Locate the cell with the specified text and output its [X, Y] center coordinate. 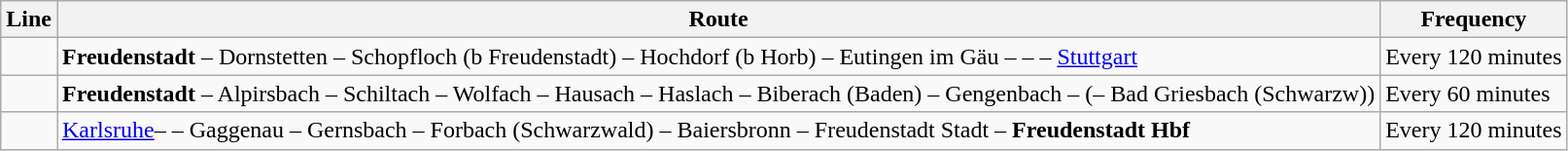
Freudenstadt – Alpirsbach – Schiltach – Wolfach – Hausach – Haslach – Biberach (Baden) – Gengenbach – (– Bad Griesbach (Schwarzw)) [717, 94]
Karlsruhe– – Gaggenau – Gernsbach – Forbach (Schwarzwald) – Baiersbronn – Freudenstadt Stadt – Freudenstadt Hbf [717, 131]
Line [29, 19]
Route [717, 19]
Freudenstadt – Dornstetten – Schopfloch (b Freudenstadt) – Hochdorf (b Horb) – Eutingen im Gäu – – – Stuttgart [717, 57]
Every 60 minutes [1474, 94]
Frequency [1474, 19]
